Find where the given text appears and provide that cell's center as [x, y] coordinate. 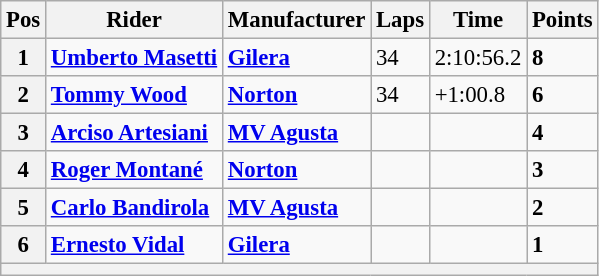
Time [478, 20]
Pos [24, 20]
8 [562, 58]
Manufacturer [296, 20]
Carlo Bandirola [134, 208]
+1:00.8 [478, 95]
Ernesto Vidal [134, 245]
Laps [400, 20]
2:10:56.2 [478, 58]
Tommy Wood [134, 95]
Points [562, 20]
5 [24, 208]
Arciso Artesiani [134, 133]
Rider [134, 20]
Roger Montané [134, 170]
Umberto Masetti [134, 58]
